Determine the (X, Y) coordinate at the center of the cell enclosing the given text.  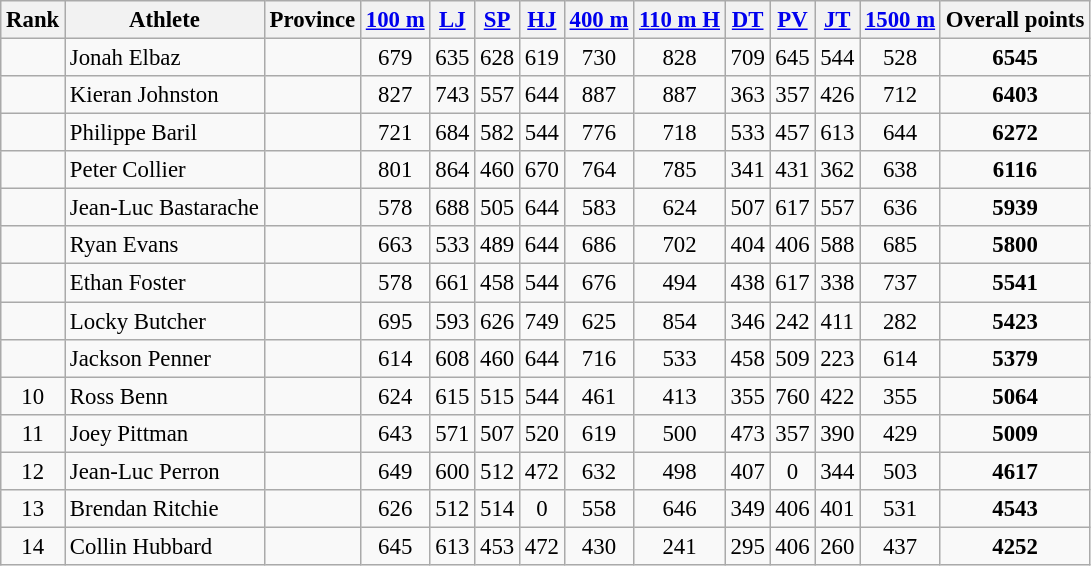
1500 m (900, 20)
11 (33, 433)
Locky Butcher (165, 321)
431 (792, 170)
6116 (1014, 170)
DT (748, 20)
632 (598, 471)
349 (748, 509)
461 (598, 396)
649 (394, 471)
5379 (1014, 358)
14 (33, 546)
531 (900, 509)
411 (838, 321)
241 (680, 546)
437 (900, 546)
Ross Benn (165, 396)
Philippe Baril (165, 133)
Jackson Penner (165, 358)
608 (452, 358)
457 (792, 133)
515 (498, 396)
827 (394, 95)
13 (33, 509)
625 (598, 321)
4252 (1014, 546)
730 (598, 58)
760 (792, 396)
571 (452, 433)
749 (542, 321)
583 (598, 208)
702 (680, 245)
100 m (394, 20)
341 (748, 170)
854 (680, 321)
764 (598, 170)
489 (498, 245)
636 (900, 208)
Kieran Johnston (165, 95)
Jean-Luc Perron (165, 471)
684 (452, 133)
426 (838, 95)
4617 (1014, 471)
685 (900, 245)
663 (394, 245)
SP (498, 20)
344 (838, 471)
Rank (33, 20)
295 (748, 546)
404 (748, 245)
743 (452, 95)
801 (394, 170)
628 (498, 58)
HJ (542, 20)
505 (498, 208)
509 (792, 358)
864 (452, 170)
LJ (452, 20)
223 (838, 358)
721 (394, 133)
776 (598, 133)
686 (598, 245)
635 (452, 58)
558 (598, 509)
5009 (1014, 433)
429 (900, 433)
500 (680, 433)
6403 (1014, 95)
401 (838, 509)
638 (900, 170)
282 (900, 321)
Province (312, 20)
661 (452, 283)
528 (900, 58)
242 (792, 321)
737 (900, 283)
718 (680, 133)
430 (598, 546)
400 m (598, 20)
Athlete (165, 20)
Joey Pittman (165, 433)
643 (394, 433)
5064 (1014, 396)
679 (394, 58)
615 (452, 396)
828 (680, 58)
5423 (1014, 321)
Brendan Ritchie (165, 509)
593 (452, 321)
473 (748, 433)
5541 (1014, 283)
Ethan Foster (165, 283)
709 (748, 58)
5800 (1014, 245)
503 (900, 471)
407 (748, 471)
6545 (1014, 58)
JT (838, 20)
6272 (1014, 133)
362 (838, 170)
5939 (1014, 208)
646 (680, 509)
422 (838, 396)
413 (680, 396)
453 (498, 546)
716 (598, 358)
Peter Collier (165, 170)
676 (598, 283)
Jean-Luc Bastarache (165, 208)
260 (838, 546)
Collin Hubbard (165, 546)
110 m H (680, 20)
PV (792, 20)
346 (748, 321)
Overall points (1014, 20)
494 (680, 283)
363 (748, 95)
712 (900, 95)
10 (33, 396)
688 (452, 208)
670 (542, 170)
600 (452, 471)
588 (838, 245)
438 (748, 283)
785 (680, 170)
498 (680, 471)
4543 (1014, 509)
695 (394, 321)
520 (542, 433)
Ryan Evans (165, 245)
582 (498, 133)
338 (838, 283)
514 (498, 509)
390 (838, 433)
12 (33, 471)
Jonah Elbaz (165, 58)
